For the text-containing cell, return its midpoint in [X, Y] coordinate format. 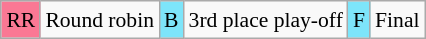
Round robin [100, 20]
F [359, 20]
B [172, 20]
RR [20, 20]
3rd place play-off [266, 20]
Final [398, 20]
